Return the [x, y] coordinate for the center point of the cell that contains the specified text.  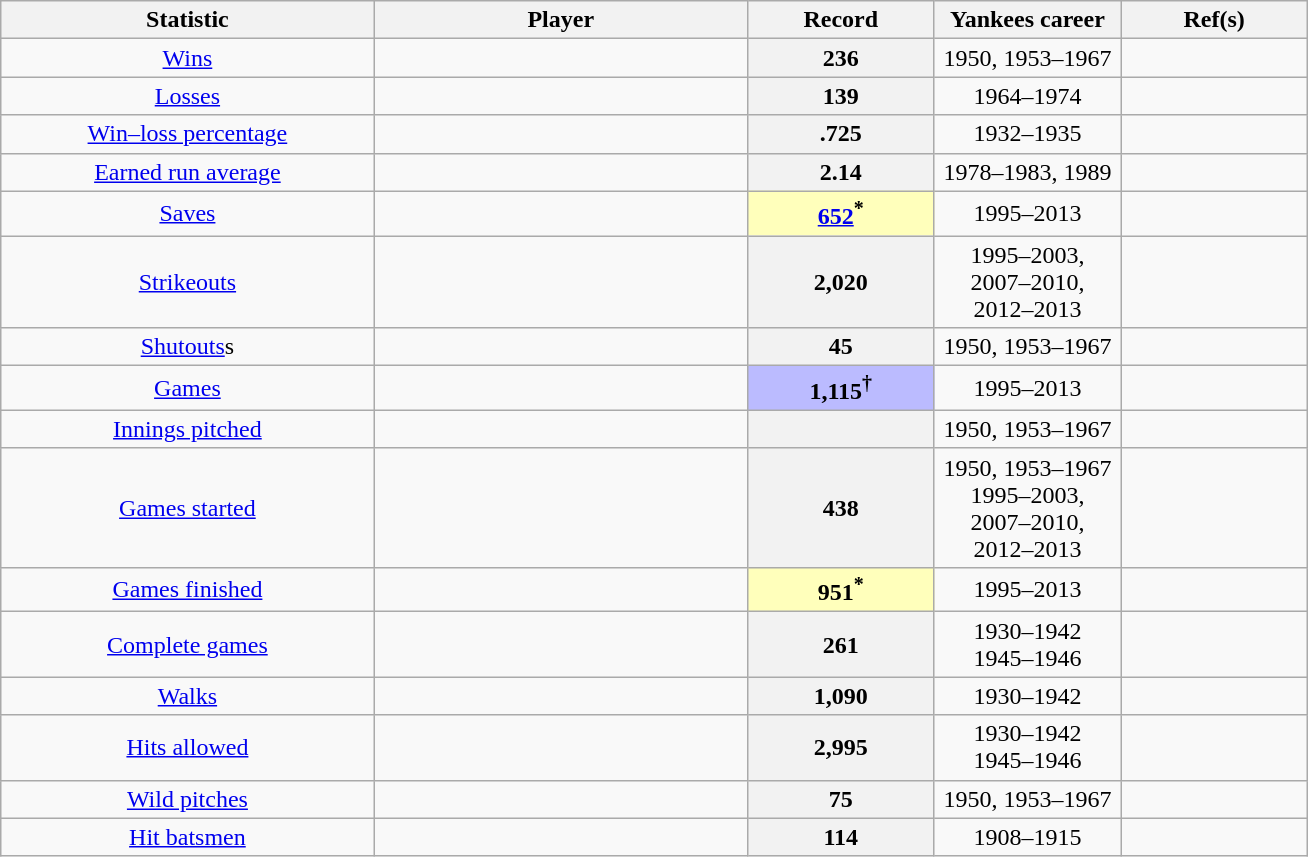
1932–1935 [1028, 134]
1964–1974 [1028, 96]
Games started [188, 508]
Statistic [188, 20]
114 [840, 837]
Earned run average [188, 172]
438 [840, 508]
1978–1983, 1989 [1028, 172]
Saves [188, 214]
139 [840, 96]
Games finished [188, 590]
Win–loss percentage [188, 134]
Hit batsmen [188, 837]
1950, 1953–19671995–2003, 2007–2010, 2012–2013 [1028, 508]
1908–1915 [1028, 837]
1,115† [840, 388]
261 [840, 644]
Wild pitches [188, 799]
Wins [188, 58]
2,995 [840, 748]
.725 [840, 134]
Ref(s) [1214, 20]
Strikeouts [188, 282]
45 [840, 347]
Player [560, 20]
Shutoutss [188, 347]
2.14 [840, 172]
Games [188, 388]
1,090 [840, 696]
75 [840, 799]
Complete games [188, 644]
951* [840, 590]
Record [840, 20]
652* [840, 214]
1995–2003, 2007–2010, 2012–2013 [1028, 282]
Losses [188, 96]
1930–1942 [1028, 696]
2,020 [840, 282]
Walks [188, 696]
Hits allowed [188, 748]
236 [840, 58]
Innings pitched [188, 429]
Yankees career [1028, 20]
